Pinpoint the cell where the given text exists, returning its [x, y] midpoint coordinate. 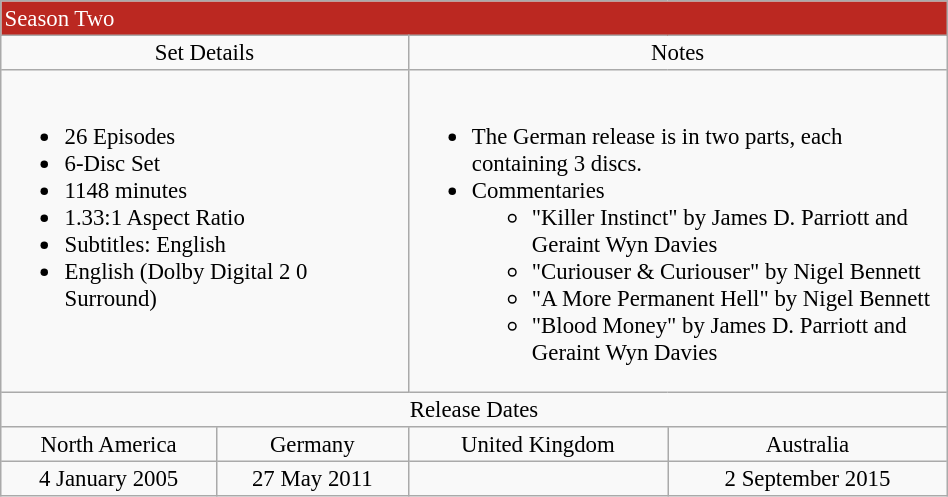
Germany [312, 444]
Season Two [474, 18]
4 January 2005 [109, 479]
2 September 2015 [808, 479]
Release Dates [474, 410]
Australia [808, 444]
26 Episodes6-Disc Set1148 minutes1.33:1 Aspect RatioSubtitles: EnglishEnglish (Dolby Digital 2 0 Surround) [204, 232]
Notes [678, 52]
North America [109, 444]
Set Details [204, 52]
27 May 2011 [312, 479]
United Kingdom [538, 444]
